Provide the [x, y] coordinate of the cell's center where the given text is located.  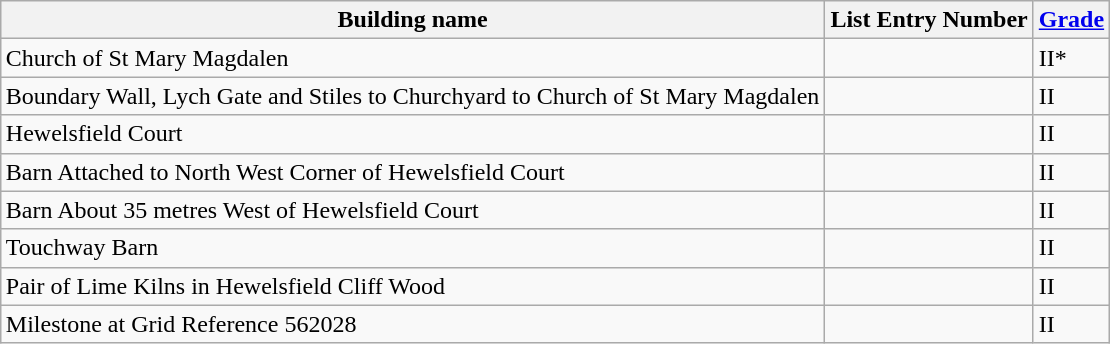
Barn Attached to North West Corner of Hewelsfield Court [412, 172]
Pair of Lime Kilns in Hewelsfield Cliff Wood [412, 286]
II* [1071, 58]
Grade [1071, 20]
List Entry Number [929, 20]
Barn About 35 metres West of Hewelsfield Court [412, 210]
Church of St Mary Magdalen [412, 58]
Hewelsfield Court [412, 134]
Milestone at Grid Reference 562028 [412, 324]
Building name [412, 20]
Boundary Wall, Lych Gate and Stiles to Churchyard to Church of St Mary Magdalen [412, 96]
Touchway Barn [412, 248]
